Pinpoint the cell where the given text exists, returning its [X, Y] midpoint coordinate. 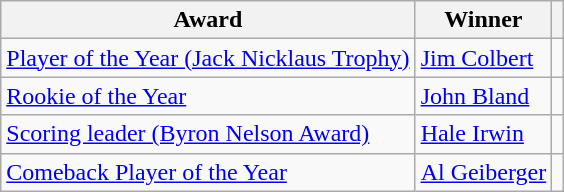
Winner [484, 20]
Award [208, 20]
Hale Irwin [484, 134]
Comeback Player of the Year [208, 172]
Player of the Year (Jack Nicklaus Trophy) [208, 58]
Al Geiberger [484, 172]
John Bland [484, 96]
Scoring leader (Byron Nelson Award) [208, 134]
Jim Colbert [484, 58]
Rookie of the Year [208, 96]
